Scan for the cell matching the given text and deliver its [X, Y] coordinate at center. 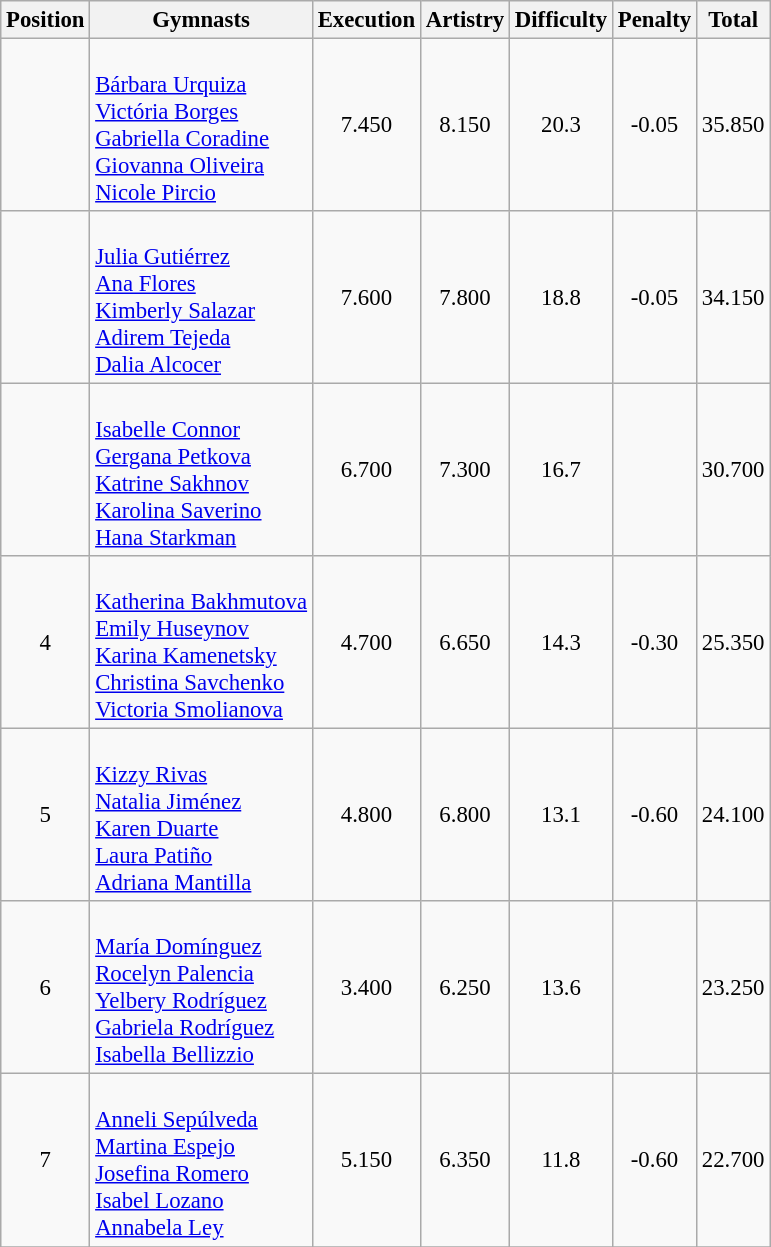
5 [46, 816]
16.7 [560, 470]
Penalty [654, 20]
30.700 [732, 470]
14.3 [560, 642]
35.850 [732, 126]
Total [732, 20]
6.650 [464, 642]
Julia GutiérrezAna FloresKimberly SalazarAdirem TejedaDalia Alcocer [202, 298]
22.700 [732, 1160]
Anneli SepúlvedaMartina EspejoJosefina RomeroIsabel LozanoAnnabela Ley [202, 1160]
Isabelle ConnorGergana PetkovaKatrine SakhnovKarolina SaverinoHana Starkman [202, 470]
18.8 [560, 298]
4.700 [366, 642]
25.350 [732, 642]
Position [46, 20]
11.8 [560, 1160]
Execution [366, 20]
Bárbara UrquizaVictória BorgesGabriella CoradineGiovanna OliveiraNicole Pircio [202, 126]
4.800 [366, 816]
7.600 [366, 298]
6.800 [464, 816]
María DomínguezRocelyn PalenciaYelbery RodríguezGabriela RodríguezIsabella Bellizzio [202, 988]
Artistry [464, 20]
3.400 [366, 988]
Difficulty [560, 20]
6.350 [464, 1160]
-0.30 [654, 642]
8.150 [464, 126]
Kizzy RivasNatalia JiménezKaren DuarteLaura PatiñoAdriana Mantilla [202, 816]
13.6 [560, 988]
6 [46, 988]
13.1 [560, 816]
20.3 [560, 126]
6.700 [366, 470]
5.150 [366, 1160]
6.250 [464, 988]
7.450 [366, 126]
7.800 [464, 298]
24.100 [732, 816]
7 [46, 1160]
4 [46, 642]
34.150 [732, 298]
7.300 [464, 470]
Gymnasts [202, 20]
23.250 [732, 988]
Katherina BakhmutovaEmily HuseynovKarina KamenetskyChristina SavchenkoVictoria Smolianova [202, 642]
